Capture the cell that displays the provided text and extract its [X, Y] central coordinate. 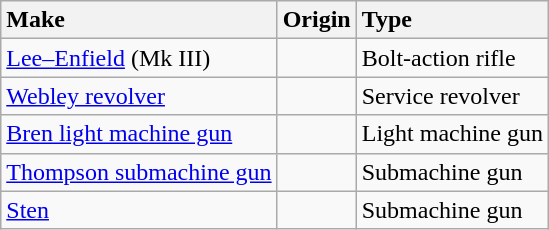
Make [139, 20]
Bolt-action rifle [452, 58]
Origin [316, 20]
Webley revolver [139, 96]
Sten [139, 210]
Bren light machine gun [139, 134]
Thompson submachine gun [139, 172]
Service revolver [452, 96]
Light machine gun [452, 134]
Lee–Enfield (Mk III) [139, 58]
Type [452, 20]
